For the text-containing cell, return its midpoint in (X, Y) coordinate format. 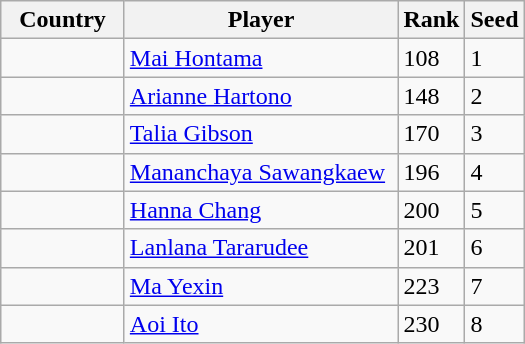
Aoi Ito (261, 324)
200 (432, 210)
Mananchaya Sawangkaew (261, 172)
6 (494, 248)
Seed (494, 20)
Country (63, 20)
8 (494, 324)
Talia Gibson (261, 134)
230 (432, 324)
5 (494, 210)
4 (494, 172)
196 (432, 172)
Ma Yexin (261, 286)
Arianne Hartono (261, 96)
Player (261, 20)
1 (494, 58)
223 (432, 286)
170 (432, 134)
201 (432, 248)
7 (494, 286)
2 (494, 96)
148 (432, 96)
Rank (432, 20)
Mai Hontama (261, 58)
3 (494, 134)
Hanna Chang (261, 210)
Lanlana Tararudee (261, 248)
108 (432, 58)
